Locate the cell with the specified text and output its [x, y] center coordinate. 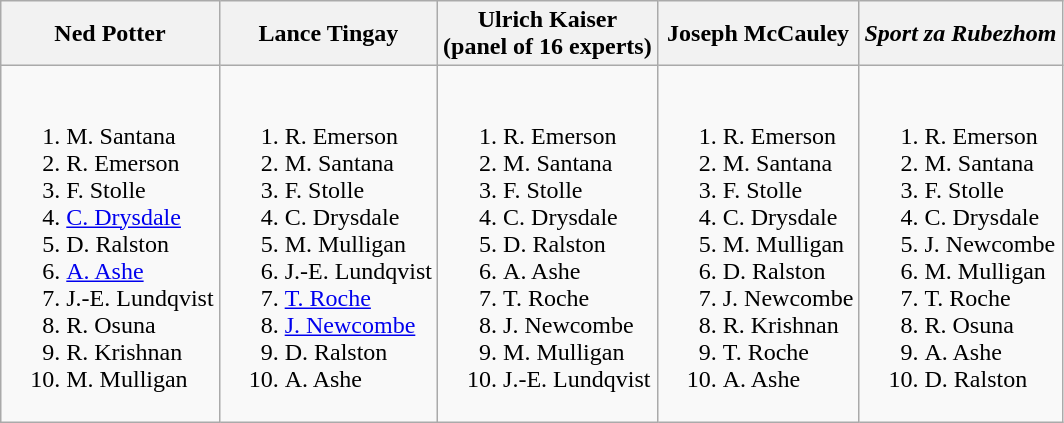
Sport za Rubezhom [960, 34]
Joseph McCauley [758, 34]
M. Santana R. Emerson F. Stolle C. Drysdale D. Ralston A. Ashe J.-E. Lundqvist R. Osuna R. Krishnan M. Mulligan [110, 244]
R. Emerson M. Santana F. Stolle C. Drysdale J. Newcombe M. Mulligan T. Roche R. Osuna A. Ashe D. Ralston [960, 244]
Ulrich Kaiser(panel of 16 experts) [548, 34]
Ned Potter [110, 34]
Lance Tingay [328, 34]
R. Emerson M. Santana F. Stolle C. Drysdale M. Mulligan J.-E. Lundqvist T. Roche J. Newcombe D. Ralston A. Ashe [328, 244]
R. Emerson M. Santana F. Stolle C. Drysdale D. Ralston A. Ashe T. Roche J. Newcombe M. Mulligan J.-E. Lundqvist [548, 244]
R. Emerson M. Santana F. Stolle C. Drysdale M. Mulligan D. Ralston J. Newcombe R. Krishnan T. Roche A. Ashe [758, 244]
